Search for the cell housing the specified text and yield its (x, y) center coordinate. 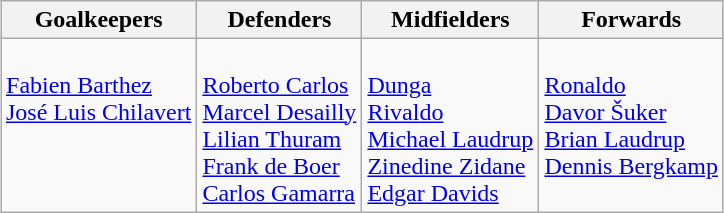
Dunga Rivaldo Michael Laudrup Zinedine Zidane Edgar Davids (450, 126)
Roberto Carlos Marcel Desailly Lilian Thuram Frank de Boer Carlos Gamarra (280, 126)
Forwards (632, 20)
Goalkeepers (98, 20)
Ronaldo Davor Šuker Brian Laudrup Dennis Bergkamp (632, 126)
Midfielders (450, 20)
Defenders (280, 20)
Fabien Barthez José Luis Chilavert (98, 126)
